Output the (X, Y) coordinate of the center of the cell containing the given text.  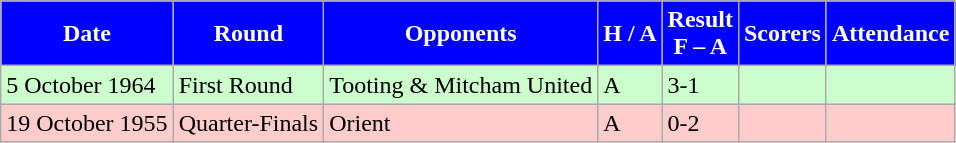
Attendance (890, 34)
Scorers (782, 34)
5 October 1964 (87, 85)
Tooting & Mitcham United (461, 85)
Round (248, 34)
ResultF – A (700, 34)
3-1 (700, 85)
Date (87, 34)
Opponents (461, 34)
Quarter-Finals (248, 123)
0-2 (700, 123)
H / A (630, 34)
19 October 1955 (87, 123)
First Round (248, 85)
Orient (461, 123)
